For the text-containing cell, return its midpoint in [X, Y] coordinate format. 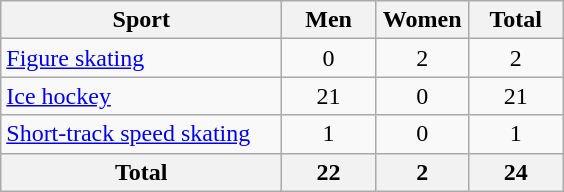
Women [422, 20]
Short-track speed skating [142, 134]
Figure skating [142, 58]
Ice hockey [142, 96]
Men [329, 20]
24 [516, 172]
22 [329, 172]
Sport [142, 20]
